From the cell containing the given text, extract its center point as [X, Y] coordinate. 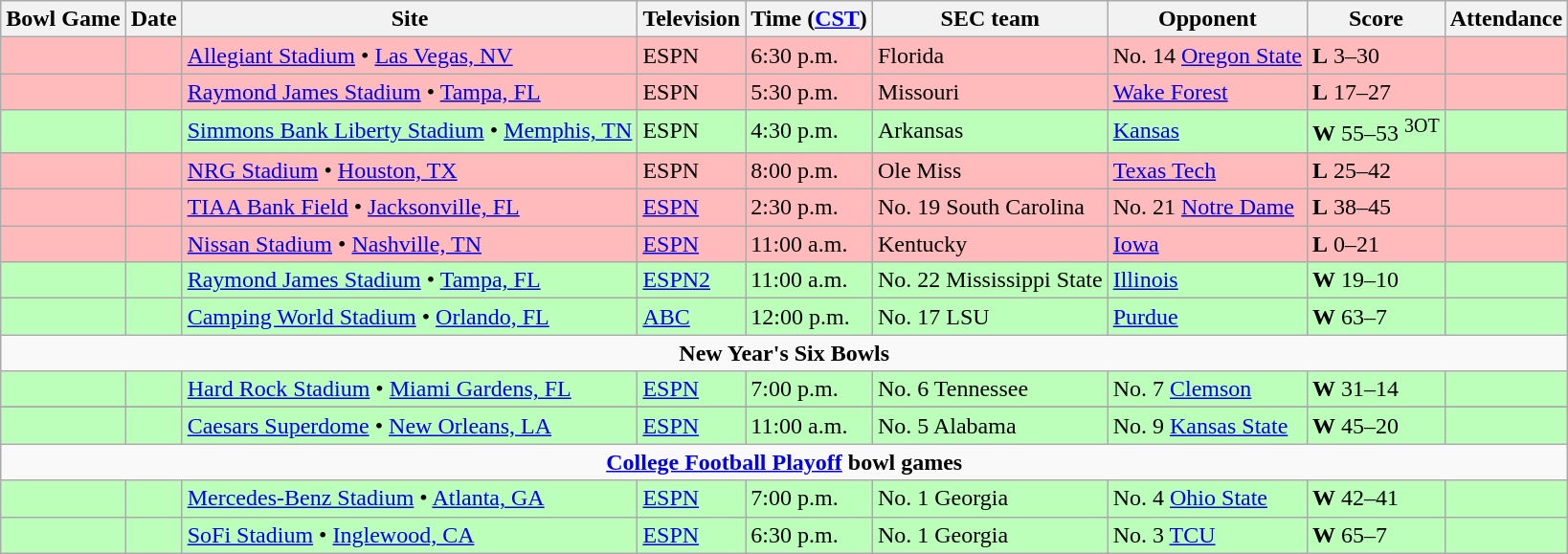
Ole Miss [990, 170]
W 19–10 [1377, 280]
No. 6 Tennessee [990, 389]
L 17–27 [1377, 92]
Hard Rock Stadium • Miami Gardens, FL [410, 389]
College Football Playoff bowl games [785, 462]
No. 22 Mississippi State [990, 280]
Allegiant Stadium • Las Vegas, NV [410, 55]
Texas Tech [1207, 170]
8:00 p.m. [810, 170]
Wake Forest [1207, 92]
SEC team [990, 19]
W 31–14 [1377, 389]
No. 14 Oregon State [1207, 55]
Kentucky [990, 244]
Purdue [1207, 317]
Caesars Superdome • New Orleans, LA [410, 426]
L 38–45 [1377, 208]
L 0–21 [1377, 244]
Camping World Stadium • Orlando, FL [410, 317]
Nissan Stadium • Nashville, TN [410, 244]
5:30 p.m. [810, 92]
Iowa [1207, 244]
No. 5 Alabama [990, 426]
W 65–7 [1377, 535]
Attendance [1506, 19]
No. 3 TCU [1207, 535]
Simmons Bank Liberty Stadium • Memphis, TN [410, 132]
W 45–20 [1377, 426]
Opponent [1207, 19]
4:30 p.m. [810, 132]
Missouri [990, 92]
Site [410, 19]
ABC [691, 317]
Television [691, 19]
Score [1377, 19]
New Year's Six Bowls [785, 353]
Time (CST) [810, 19]
SoFi Stadium • Inglewood, CA [410, 535]
NRG Stadium • Houston, TX [410, 170]
W 63–7 [1377, 317]
TIAA Bank Field • Jacksonville, FL [410, 208]
No. 7 Clemson [1207, 389]
L 25–42 [1377, 170]
ESPN2 [691, 280]
Florida [990, 55]
W 55–53 3OT [1377, 132]
Bowl Game [63, 19]
No. 9 Kansas State [1207, 426]
12:00 p.m. [810, 317]
No. 19 South Carolina [990, 208]
Mercedes-Benz Stadium • Atlanta, GA [410, 499]
2:30 p.m. [810, 208]
Illinois [1207, 280]
No. 21 Notre Dame [1207, 208]
L 3–30 [1377, 55]
No. 4 Ohio State [1207, 499]
Date [153, 19]
No. 17 LSU [990, 317]
Arkansas [990, 132]
W 42–41 [1377, 499]
Kansas [1207, 132]
